Return (x, y) of the center of cell containing provided text 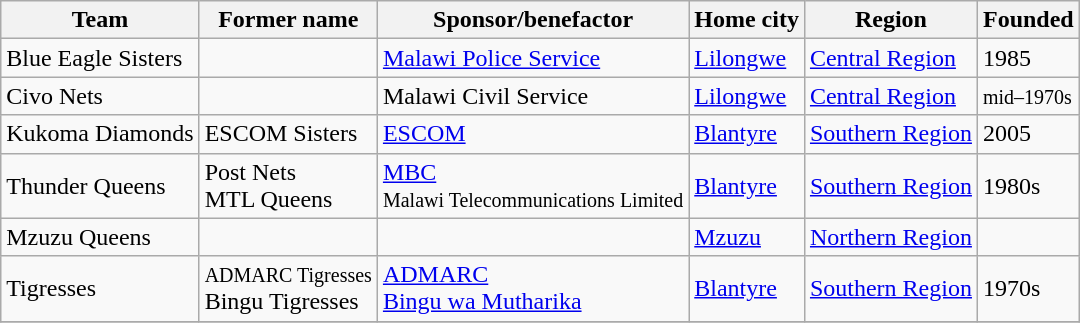
ESCOM Sisters (288, 134)
Malawi Police Service (532, 58)
Home city (747, 20)
Sponsor/benefactor (532, 20)
mid–1970s (1028, 96)
Thunder Queens (100, 186)
Kukoma Diamonds (100, 134)
Founded (1028, 20)
Civo Nets (100, 96)
ESCOM (532, 134)
1970s (1028, 288)
ADMARC TigressesBingu Tigresses (288, 288)
Post NetsMTL Queens (288, 186)
Malawi Civil Service (532, 96)
1985 (1028, 58)
2005 (1028, 134)
Region (890, 20)
Former name (288, 20)
Team (100, 20)
MBCMalawi Telecommunications Limited (532, 186)
Mzuzu Queens (100, 237)
Blue Eagle Sisters (100, 58)
ADMARCBingu wa Mutharika (532, 288)
Northern Region (890, 237)
1980s (1028, 186)
Tigresses (100, 288)
Mzuzu (747, 237)
